Output the (x, y) coordinate of the center of the cell containing the given text.  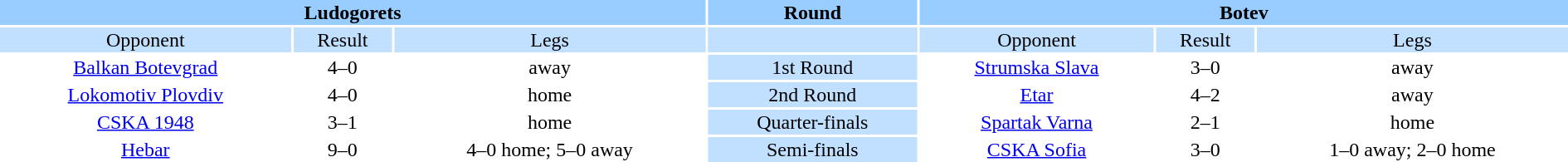
1st Round (813, 67)
Quarter-finals (813, 122)
Round (813, 12)
Semi-finals (813, 150)
9–0 (343, 150)
Spartak Varna (1037, 122)
CSKA 1948 (146, 122)
Etar (1037, 95)
Strumska Slava (1037, 67)
2–1 (1205, 122)
CSKA Sofia (1037, 150)
3–1 (343, 122)
4–2 (1205, 95)
Botev (1244, 12)
4–0 home; 5–0 away (549, 150)
Lokomotiv Plovdiv (146, 95)
Ludogorets (353, 12)
2nd Round (813, 95)
Hebar (146, 150)
1–0 away; 2–0 home (1412, 150)
Balkan Botevgrad (146, 67)
